Identify which cell holds the provided text, then report its (X, Y) central coordinate. 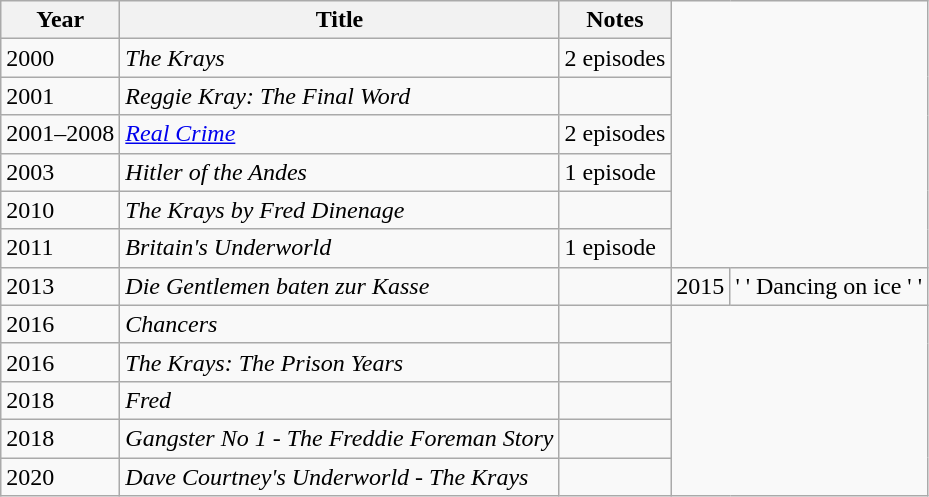
Real Crime (340, 134)
Gangster No 1 - The Freddie Foreman Story (340, 438)
Dave Courtney's Underworld - The Krays (340, 477)
The Krays by Fred Dinenage (340, 210)
2003 (60, 172)
Reggie Kray: The Final Word (340, 96)
2020 (60, 477)
Die Gentlemen baten zur Kasse (340, 286)
' ' Dancing on ice ' ' (829, 286)
2000 (60, 58)
Notes (615, 20)
2011 (60, 248)
Title (340, 20)
Chancers (340, 324)
The Krays: The Prison Years (340, 362)
The Krays (340, 58)
2013 (60, 286)
Britain's Underworld (340, 248)
2010 (60, 210)
Fred (340, 400)
Hitler of the Andes (340, 172)
2015 (700, 286)
Year (60, 20)
2001 (60, 96)
2001–2008 (60, 134)
